Output the [X, Y] coordinate of the center of the cell containing the given text.  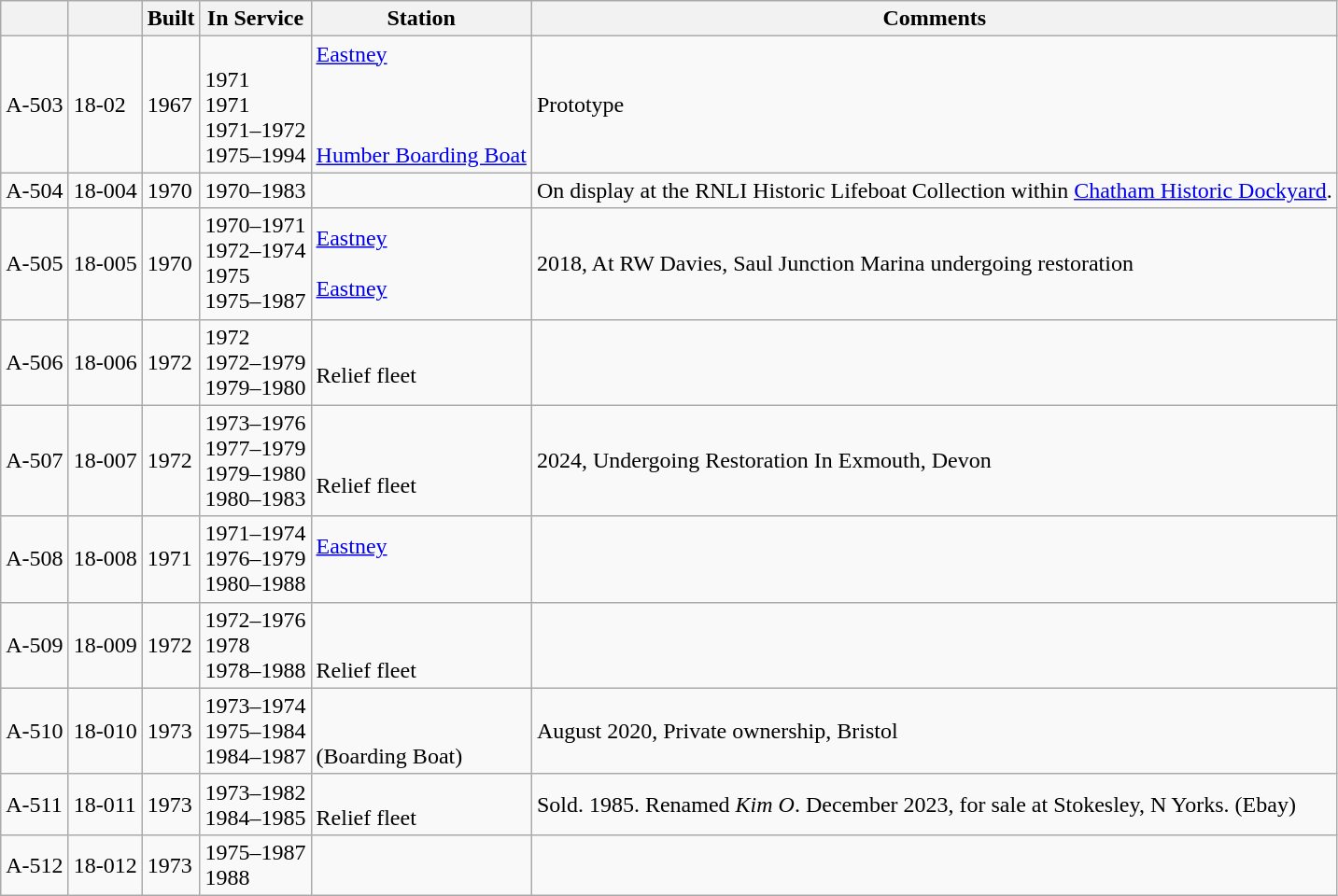
1971–19741976–19791980–1988 [256, 559]
1971 [171, 559]
19721972–19791979–1980 [256, 362]
A-503 [35, 105]
1970–19711972–197419751975–1987 [256, 263]
On display at the RNLI Historic Lifeboat Collection within Chatham Historic Dockyard. [934, 190]
Station [421, 19]
18-012 [105, 864]
Sold. 1985. Renamed Kim O. December 2023, for sale at Stokesley, N Yorks. (Ebay) [934, 805]
A-509 [35, 645]
1975–19871988 [256, 864]
EastneyEastney [421, 263]
August 2020, Private ownership, Bristol [934, 731]
2024, Undergoing Restoration In Exmouth, Devon [934, 461]
Built [171, 19]
A-504 [35, 190]
18-004 [105, 190]
Eastney [421, 559]
In Service [256, 19]
1973–19741975–19841984–1987 [256, 731]
Comments [934, 19]
A-508 [35, 559]
18-011 [105, 805]
2018, At RW Davies, Saul Junction Marina undergoing restoration [934, 263]
18-008 [105, 559]
18-009 [105, 645]
1973–19761977–19791979–19801980–1983 [256, 461]
EastneyHumber Boarding Boat [421, 105]
1967 [171, 105]
(Boarding Boat) [421, 731]
197119711971–19721975–1994 [256, 105]
1970–1983 [256, 190]
Prototype [934, 105]
18-007 [105, 461]
1972–197619781978–1988 [256, 645]
1973–19821984–1985 [256, 805]
18-02 [105, 105]
A-510 [35, 731]
18-010 [105, 731]
18-005 [105, 263]
A-511 [35, 805]
A-506 [35, 362]
A-512 [35, 864]
18-006 [105, 362]
A-507 [35, 461]
A-505 [35, 263]
